Find where the given text appears and provide that cell's center as (X, Y) coordinate. 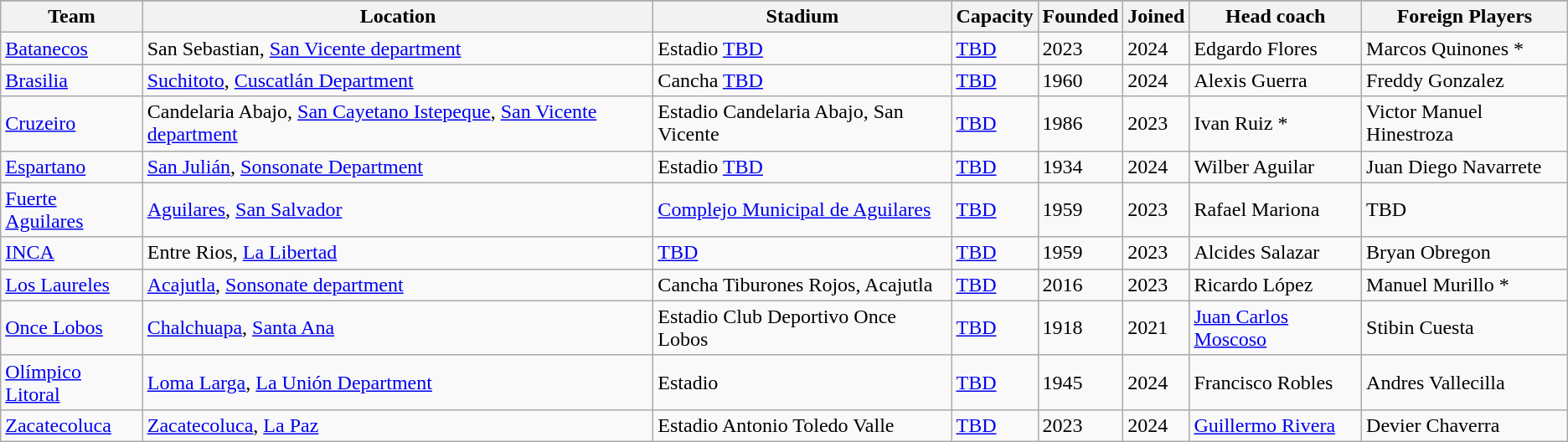
Stadium (802, 17)
Guillermo Rivera (1276, 425)
Head coach (1276, 17)
INCA (72, 253)
Foreign Players (1465, 17)
Suchitoto, Cuscatlán Department (398, 80)
Victor Manuel Hinestroza (1465, 124)
Olímpico Litoral (72, 382)
Devier Chaverra (1465, 425)
Rafael Mariona (1276, 209)
2021 (1156, 328)
Acajutla, Sonsonate department (398, 285)
Estadio (802, 382)
2016 (1081, 285)
1934 (1081, 167)
Estadio Candelaria Abajo, San Vicente (802, 124)
Ricardo López (1276, 285)
Andres Vallecilla (1465, 382)
1918 (1081, 328)
Manuel Murillo * (1465, 285)
Ivan Ruiz * (1276, 124)
Francisco Robles (1276, 382)
Aguilares, San Salvador (398, 209)
Juan Carlos Moscoso (1276, 328)
Stibin Cuesta (1465, 328)
Estadio Club Deportivo Once Lobos (802, 328)
Zacatecoluca (72, 425)
Cruzeiro (72, 124)
Espartano (72, 167)
Capacity (995, 17)
San Sebastian, San Vicente department (398, 49)
Cancha TBD (802, 80)
Alcides Salazar (1276, 253)
Batanecos (72, 49)
Team (72, 17)
1960 (1081, 80)
Bryan Obregon (1465, 253)
Zacatecoluca, La Paz (398, 425)
Freddy Gonzalez (1465, 80)
Los Laureles (72, 285)
Chalchuapa, Santa Ana (398, 328)
Candelaria Abajo, San Cayetano Istepeque, San Vicente department (398, 124)
Marcos Quinones * (1465, 49)
1986 (1081, 124)
Location (398, 17)
Cancha Tiburones Rojos, Acajutla (802, 285)
1945 (1081, 382)
Fuerte Aguilares (72, 209)
Brasilia (72, 80)
Entre Rios, La Libertad (398, 253)
Alexis Guerra (1276, 80)
Joined (1156, 17)
Loma Larga, La Unión Department (398, 382)
Founded (1081, 17)
Estadio Antonio Toledo Valle (802, 425)
Once Lobos (72, 328)
Juan Diego Navarrete (1465, 167)
San Julián, Sonsonate Department (398, 167)
Complejo Municipal de Aguilares (802, 209)
Wilber Aguilar (1276, 167)
Edgardo Flores (1276, 49)
